Return the [X, Y] coordinate for the center point of the cell that contains the specified text.  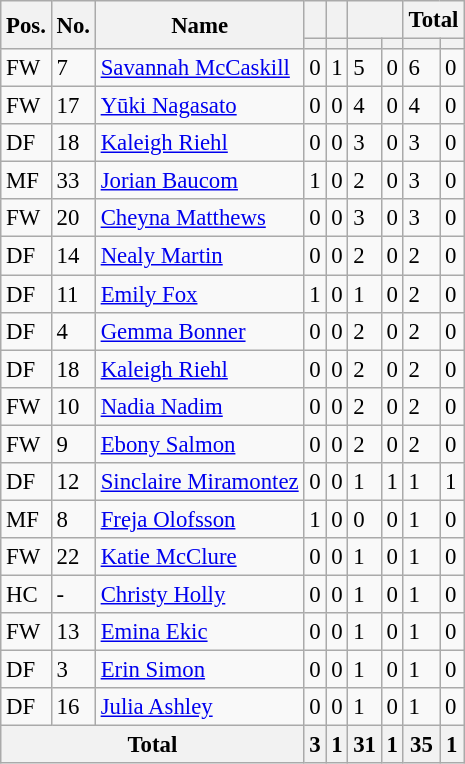
22 [73, 557]
Jorian Baucom [200, 181]
Yūki Nagasato [200, 106]
20 [73, 219]
5 [364, 68]
33 [73, 181]
Savannah McCaskill [200, 68]
31 [364, 745]
12 [73, 482]
Pos. [26, 25]
7 [73, 68]
Sinclaire Miramontez [200, 482]
Freja Olofsson [200, 519]
Erin Simon [200, 670]
Christy Holly [200, 594]
14 [73, 256]
8 [73, 519]
Nadia Nadim [200, 406]
Emily Fox [200, 294]
HC [26, 594]
Nealy Martin [200, 256]
10 [73, 406]
16 [73, 707]
35 [421, 745]
Gemma Bonner [200, 331]
17 [73, 106]
Name [200, 25]
No. [73, 25]
11 [73, 294]
9 [73, 444]
Julia Ashley [200, 707]
Cheyna Matthews [200, 219]
Katie McClure [200, 557]
Emina Ekic [200, 632]
13 [73, 632]
6 [421, 68]
Ebony Salmon [200, 444]
- [73, 594]
